For the text-containing cell, return its midpoint in (X, Y) coordinate format. 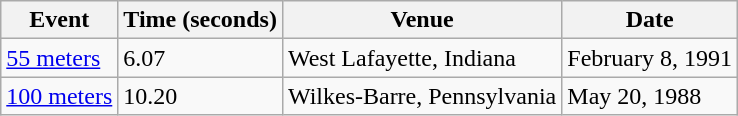
Date (650, 20)
10.20 (200, 96)
Event (60, 20)
55 meters (60, 58)
Wilkes-Barre, Pennsylvania (422, 96)
February 8, 1991 (650, 58)
100 meters (60, 96)
West Lafayette, Indiana (422, 58)
6.07 (200, 58)
Venue (422, 20)
Time (seconds) (200, 20)
May 20, 1988 (650, 96)
